From the cell containing the given text, extract its center point as [X, Y] coordinate. 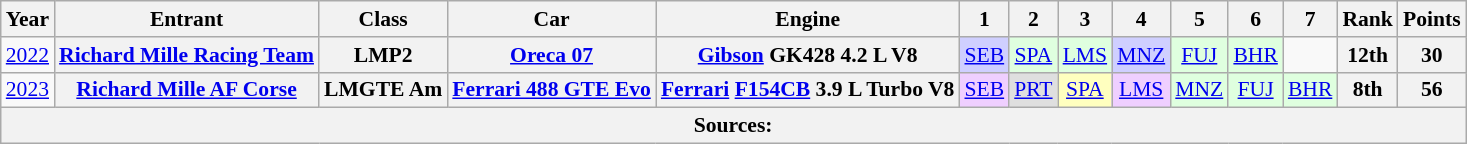
Car [552, 19]
2022 [28, 55]
56 [1432, 90]
Ferrari F154CB 3.9 L Turbo V8 [808, 90]
6 [1256, 19]
Engine [808, 19]
PRT [1033, 90]
2023 [28, 90]
1 [984, 19]
Gibson GK428 4.2 L V8 [808, 55]
Richard Mille Racing Team [186, 55]
4 [1141, 19]
8th [1368, 90]
3 [1086, 19]
Rank [1368, 19]
Year [28, 19]
Ferrari 488 GTE Evo [552, 90]
Sources: [734, 126]
30 [1432, 55]
5 [1199, 19]
Oreca 07 [552, 55]
Entrant [186, 19]
Class [383, 19]
Points [1432, 19]
7 [1310, 19]
Richard Mille AF Corse [186, 90]
2 [1033, 19]
LMGTE Am [383, 90]
12th [1368, 55]
LMP2 [383, 55]
